Extract the (x, y) coordinate from the center of the cell holding the provided text.  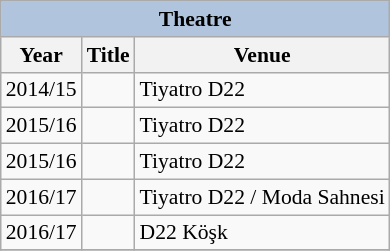
Title (108, 55)
Year (42, 55)
2014/15 (42, 90)
Theatre (196, 19)
D22 Köşk (262, 233)
Tiyatro D22 / Moda Sahnesi (262, 197)
Venue (262, 55)
